Return the [X, Y] coordinate for the center point of the cell that contains the specified text.  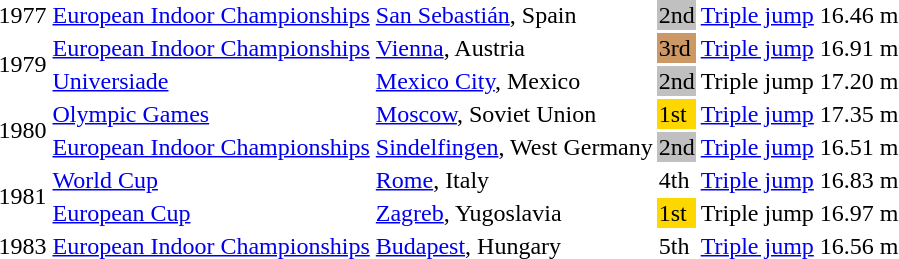
Zagreb, Yugoslavia [514, 213]
San Sebastián, Spain [514, 15]
3rd [676, 48]
Universiade [211, 81]
Rome, Italy [514, 180]
Olympic Games [211, 114]
European Cup [211, 213]
Mexico City, Mexico [514, 81]
Moscow, Soviet Union [514, 114]
World Cup [211, 180]
Vienna, Austria [514, 48]
4th [676, 180]
Sindelfingen, West Germany [514, 147]
